Capture the cell that displays the provided text and extract its [x, y] central coordinate. 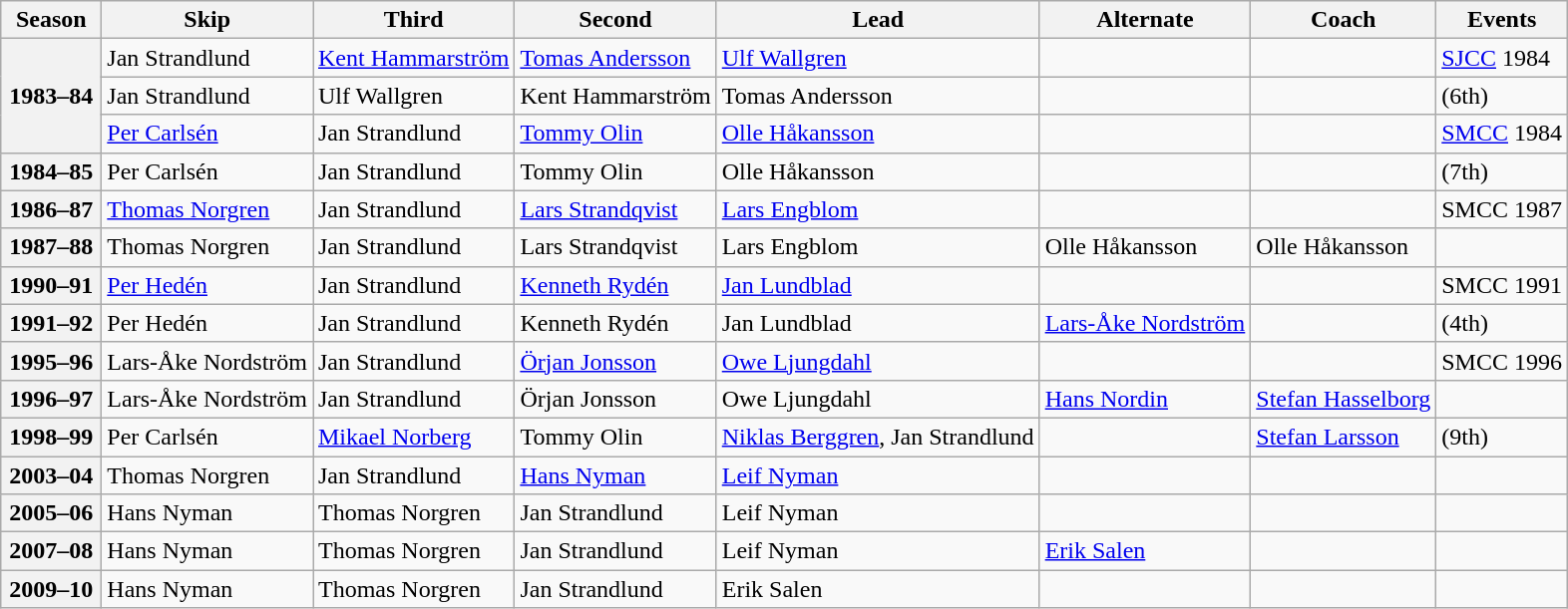
Alternate [1145, 20]
Mikael Norberg [414, 437]
1996–97 [52, 399]
Coach [1344, 20]
1995–96 [52, 361]
SJCC 1984 [1502, 58]
1987–88 [52, 247]
Hans Nordin [1145, 399]
Events [1502, 20]
(6th) [1502, 96]
SMCC 1987 [1502, 209]
1990–91 [52, 285]
2009–10 [52, 589]
1998–99 [52, 437]
SMCC 1984 [1502, 134]
SMCC 1996 [1502, 361]
(4th) [1502, 323]
Skip [207, 20]
Season [52, 20]
(9th) [1502, 437]
1991–92 [52, 323]
2005–06 [52, 513]
SMCC 1991 [1502, 285]
Third [414, 20]
Second [615, 20]
Lead [878, 20]
1983–84 [52, 96]
(7th) [1502, 171]
2007–08 [52, 551]
1986–87 [52, 209]
1984–85 [52, 171]
Niklas Berggren, Jan Strandlund [878, 437]
Stefan Larsson [1344, 437]
Stefan Hasselborg [1344, 399]
2003–04 [52, 475]
